For the text-containing cell, return its midpoint in (X, Y) coordinate format. 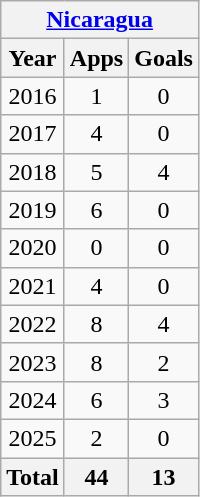
3 (164, 400)
2017 (33, 134)
2018 (33, 172)
5 (96, 172)
2022 (33, 324)
13 (164, 477)
44 (96, 477)
Total (33, 477)
2020 (33, 248)
2019 (33, 210)
Apps (96, 58)
Nicaragua (100, 20)
2021 (33, 286)
2025 (33, 438)
1 (96, 96)
2024 (33, 400)
2016 (33, 96)
Year (33, 58)
Goals (164, 58)
2023 (33, 362)
